Return (X, Y) of the center of cell containing provided text 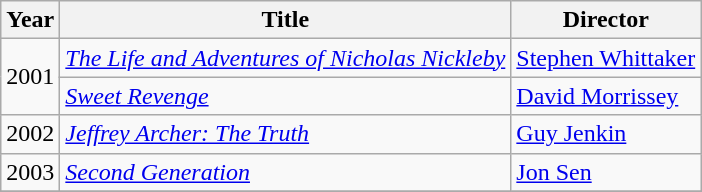
Year (30, 20)
The Life and Adventures of Nicholas Nickleby (286, 58)
2001 (30, 77)
Jon Sen (606, 172)
Sweet Revenge (286, 96)
Director (606, 20)
2003 (30, 172)
Title (286, 20)
Stephen Whittaker (606, 58)
Guy Jenkin (606, 134)
Jeffrey Archer: The Truth (286, 134)
Second Generation (286, 172)
2002 (30, 134)
David Morrissey (606, 96)
